For the text-containing cell, return its midpoint in [x, y] coordinate format. 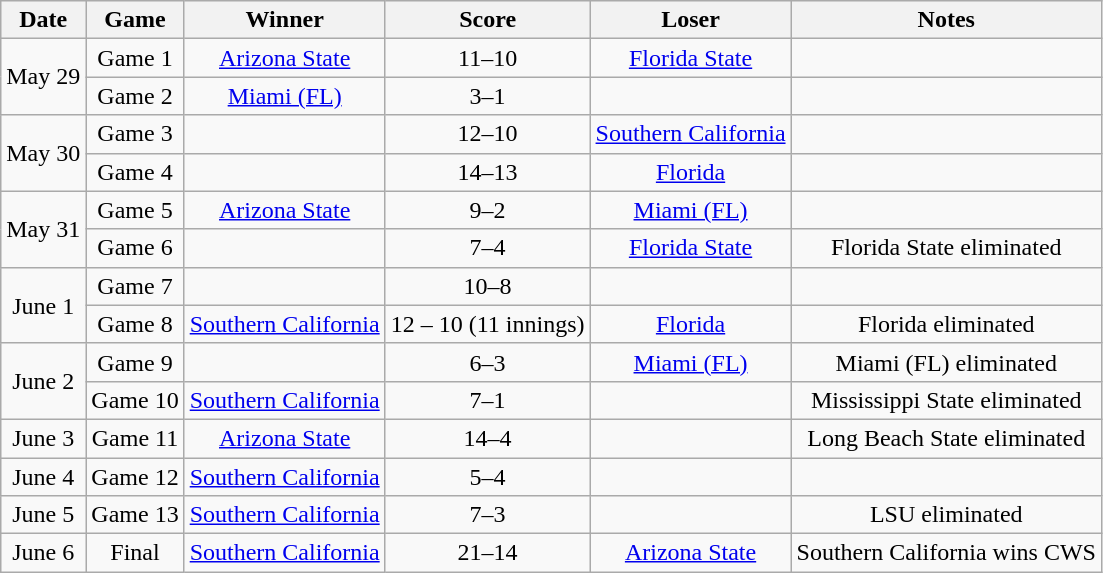
Game 5 [135, 210]
June 5 [44, 515]
LSU eliminated [946, 515]
14–13 [488, 172]
14–4 [488, 438]
May 31 [44, 229]
May 30 [44, 153]
12–10 [488, 134]
Game 8 [135, 324]
Winner [284, 20]
6–3 [488, 362]
Mississippi State eliminated [946, 400]
12 – 10 (11 innings) [488, 324]
Game 6 [135, 248]
21–14 [488, 553]
7–1 [488, 400]
Florida State eliminated [946, 248]
7–3 [488, 515]
Game 4 [135, 172]
Southern California wins CWS [946, 553]
May 29 [44, 77]
Florida eliminated [946, 324]
June 6 [44, 553]
10–8 [488, 286]
Long Beach State eliminated [946, 438]
11–10 [488, 58]
June 4 [44, 477]
9–2 [488, 210]
Miami (FL) eliminated [946, 362]
Game 13 [135, 515]
7–4 [488, 248]
Game 3 [135, 134]
Final [135, 553]
Score [488, 20]
Notes [946, 20]
3–1 [488, 96]
Game 10 [135, 400]
Game 11 [135, 438]
June 3 [44, 438]
5–4 [488, 477]
Loser [690, 20]
Game [135, 20]
Game 7 [135, 286]
Game 2 [135, 96]
June 2 [44, 381]
Game 1 [135, 58]
Game 9 [135, 362]
June 1 [44, 305]
Date [44, 20]
Game 12 [135, 477]
